Determine the (X, Y) coordinate at the center of the cell enclosing the given text.  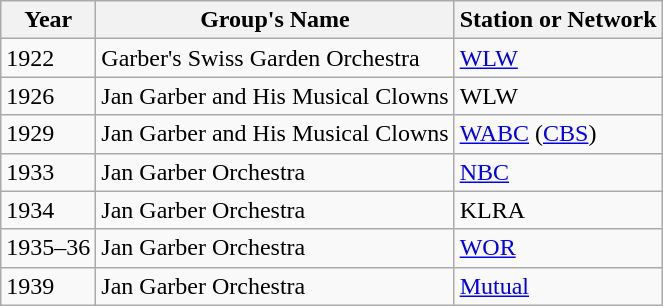
Mutual (558, 286)
Year (48, 20)
1926 (48, 96)
NBC (558, 172)
1939 (48, 286)
1934 (48, 210)
WABC (CBS) (558, 134)
Group's Name (275, 20)
1935–36 (48, 248)
WOR (558, 248)
1933 (48, 172)
Garber's Swiss Garden Orchestra (275, 58)
1922 (48, 58)
Station or Network (558, 20)
1929 (48, 134)
KLRA (558, 210)
